Determine the (x, y) coordinate at the center of the cell enclosing the given text.  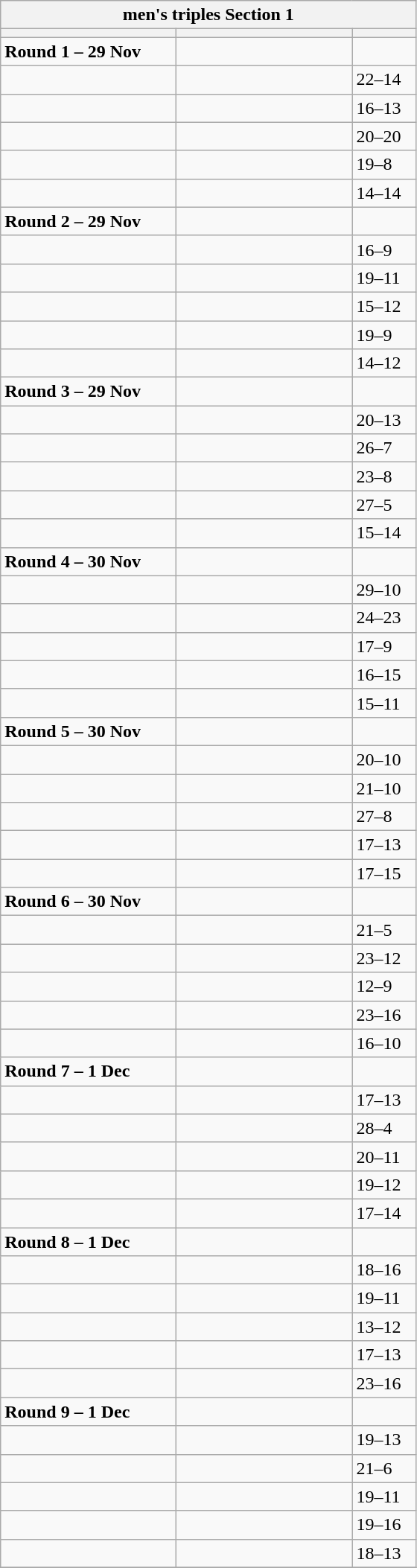
15–12 (384, 306)
15–11 (384, 703)
18–13 (384, 1553)
18–16 (384, 1270)
19–9 (384, 334)
Round 7 – 1 Dec (89, 1071)
28–4 (384, 1128)
21–6 (384, 1468)
Round 9 – 1 Dec (89, 1412)
19–13 (384, 1440)
24–23 (384, 618)
Round 4 – 30 Nov (89, 561)
Round 2 – 29 Nov (89, 221)
23–8 (384, 477)
19–12 (384, 1185)
Round 1 – 29 Nov (89, 51)
22–14 (384, 80)
12–9 (384, 987)
20–13 (384, 420)
Round 3 – 29 Nov (89, 392)
16–13 (384, 108)
19–8 (384, 165)
Round 6 – 30 Nov (89, 902)
27–5 (384, 505)
26–7 (384, 448)
Round 5 – 30 Nov (89, 731)
15–14 (384, 533)
14–14 (384, 193)
21–5 (384, 930)
Round 8 – 1 Dec (89, 1241)
14–12 (384, 363)
men's triples Section 1 (208, 15)
17–14 (384, 1213)
27–8 (384, 817)
20–10 (384, 759)
20–11 (384, 1156)
17–9 (384, 646)
16–9 (384, 249)
23–12 (384, 958)
16–10 (384, 1043)
16–15 (384, 675)
20–20 (384, 136)
13–12 (384, 1327)
29–10 (384, 590)
21–10 (384, 788)
17–15 (384, 873)
19–16 (384, 1525)
